Provide the [X, Y] coordinate of the cell's center where the given text is located.  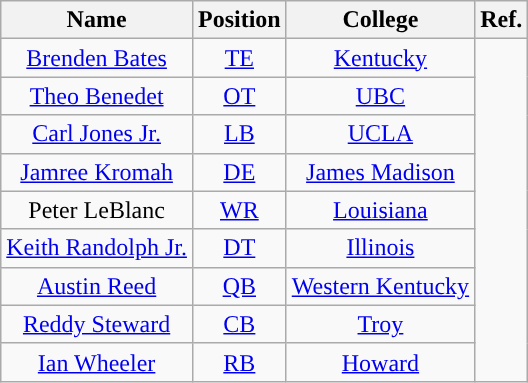
UBC [380, 96]
Peter LeBlanc [97, 210]
Carl Jones Jr. [97, 134]
Austin Reed [97, 286]
DT [239, 248]
Ref. [502, 20]
Western Kentucky [380, 286]
DE [239, 172]
Keith Randolph Jr. [97, 248]
Theo Benedet [97, 96]
Brenden Bates [97, 58]
Position [239, 20]
Louisiana [380, 210]
Kentucky [380, 58]
Jamree Kromah [97, 172]
WR [239, 210]
UCLA [380, 134]
LB [239, 134]
Howard [380, 362]
College [380, 20]
Illinois [380, 248]
CB [239, 324]
James Madison [380, 172]
Reddy Steward [97, 324]
Troy [380, 324]
Ian Wheeler [97, 362]
OT [239, 96]
Name [97, 20]
QB [239, 286]
TE [239, 58]
RB [239, 362]
